Identify which cell holds the provided text, then report its (x, y) central coordinate. 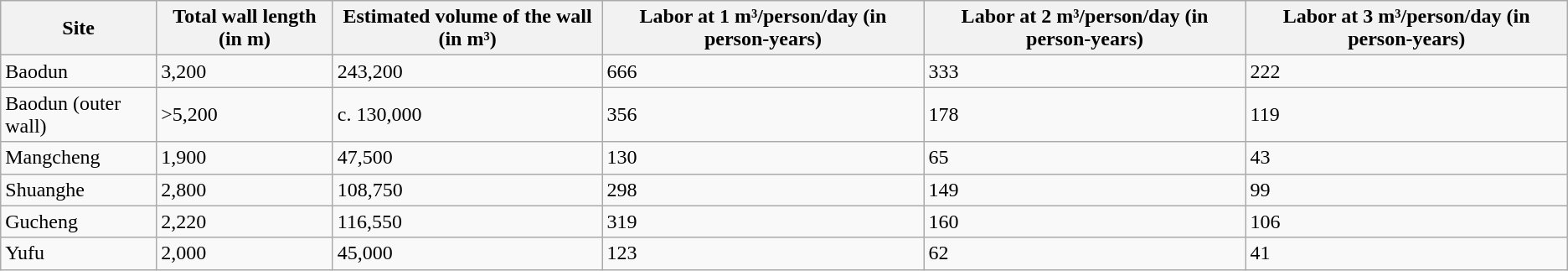
Site (79, 29)
Baodun (79, 71)
2,000 (245, 253)
298 (763, 190)
Labor at 2 m³/person/day (in person-years) (1085, 29)
333 (1085, 71)
Labor at 1 m³/person/day (in person-years) (763, 29)
222 (1406, 71)
2,220 (245, 221)
Gucheng (79, 221)
3,200 (245, 71)
2,800 (245, 190)
c. 130,000 (467, 114)
Labor at 3 m³/person/day (in person-years) (1406, 29)
666 (763, 71)
1,900 (245, 158)
119 (1406, 114)
149 (1085, 190)
106 (1406, 221)
123 (763, 253)
Yufu (79, 253)
99 (1406, 190)
>5,200 (245, 114)
108,750 (467, 190)
116,550 (467, 221)
Shuanghe (79, 190)
243,200 (467, 71)
178 (1085, 114)
43 (1406, 158)
130 (763, 158)
356 (763, 114)
Mangcheng (79, 158)
Total wall length (in m) (245, 29)
Baodun (outer wall) (79, 114)
41 (1406, 253)
65 (1085, 158)
45,000 (467, 253)
62 (1085, 253)
319 (763, 221)
Estimated volume of the wall (in m³) (467, 29)
160 (1085, 221)
47,500 (467, 158)
